Output the (X, Y) coordinate of the center of the cell containing the given text.  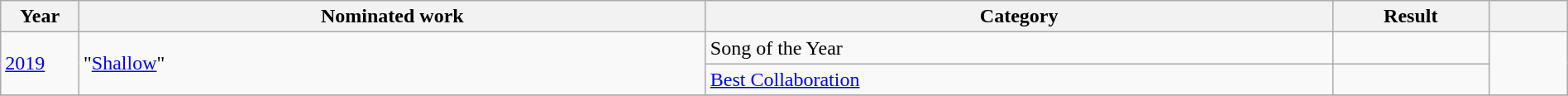
Song of the Year (1019, 48)
Year (40, 17)
Best Collaboration (1019, 79)
Result (1411, 17)
"Shallow" (392, 64)
2019 (40, 64)
Nominated work (392, 17)
Category (1019, 17)
